Provide the (x, y) coordinate of the cell's center where the given text is located.  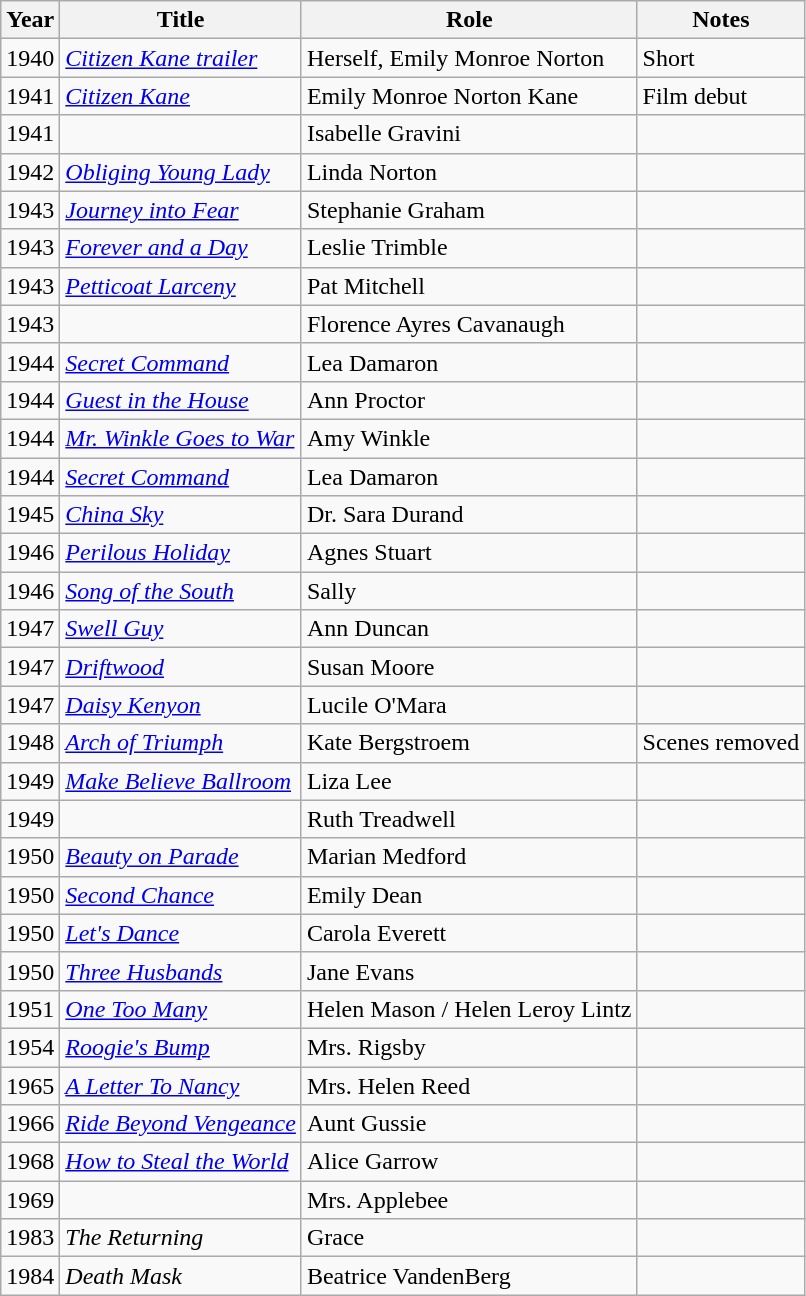
Song of the South (181, 591)
1983 (30, 1238)
Beauty on Parade (181, 857)
Driftwood (181, 667)
Petticoat Larceny (181, 286)
Daisy Kenyon (181, 705)
Citizen Kane trailer (181, 58)
Amy Winkle (469, 438)
Journey into Fear (181, 210)
Marian Medford (469, 857)
Let's Dance (181, 933)
Dr. Sara Durand (469, 515)
Death Mask (181, 1276)
Jane Evans (469, 971)
Grace (469, 1238)
Lucile O'Mara (469, 705)
Obliging Young Lady (181, 172)
Ann Proctor (469, 400)
1951 (30, 1009)
Mrs. Helen Reed (469, 1085)
Scenes removed (721, 743)
Mrs. Rigsby (469, 1047)
Carola Everett (469, 933)
Swell Guy (181, 629)
Florence Ayres Cavanaugh (469, 324)
1966 (30, 1124)
1969 (30, 1200)
Herself, Emily Monroe Norton (469, 58)
Alice Garrow (469, 1162)
Linda Norton (469, 172)
Aunt Gussie (469, 1124)
1965 (30, 1085)
1948 (30, 743)
Year (30, 20)
1942 (30, 172)
Ann Duncan (469, 629)
Ruth Treadwell (469, 819)
Isabelle Gravini (469, 134)
Emily Monroe Norton Kane (469, 96)
The Returning (181, 1238)
Helen Mason / Helen Leroy Lintz (469, 1009)
1945 (30, 515)
Three Husbands (181, 971)
Make Believe Ballroom (181, 781)
Liza Lee (469, 781)
Beatrice VandenBerg (469, 1276)
Film debut (721, 96)
Second Chance (181, 895)
Mrs. Applebee (469, 1200)
One Too Many (181, 1009)
Forever and a Day (181, 248)
Short (721, 58)
Ride Beyond Vengeance (181, 1124)
1940 (30, 58)
Sally (469, 591)
Mr. Winkle Goes to War (181, 438)
1984 (30, 1276)
China Sky (181, 515)
A Letter To Nancy (181, 1085)
Role (469, 20)
Emily Dean (469, 895)
1968 (30, 1162)
How to Steal the World (181, 1162)
Notes (721, 20)
Kate Bergstroem (469, 743)
Leslie Trimble (469, 248)
Stephanie Graham (469, 210)
Roogie's Bump (181, 1047)
Susan Moore (469, 667)
1954 (30, 1047)
Pat Mitchell (469, 286)
Citizen Kane (181, 96)
Perilous Holiday (181, 553)
Guest in the House (181, 400)
Agnes Stuart (469, 553)
Title (181, 20)
Arch of Triumph (181, 743)
